Provide the (x, y) coordinate of the cell's center where the given text is located.  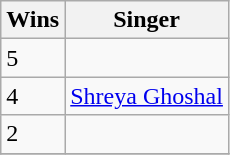
5 (33, 58)
2 (33, 134)
Wins (33, 20)
Singer (147, 20)
4 (33, 96)
Shreya Ghoshal (147, 96)
